Find where the given text appears and provide that cell's center as (x, y) coordinate. 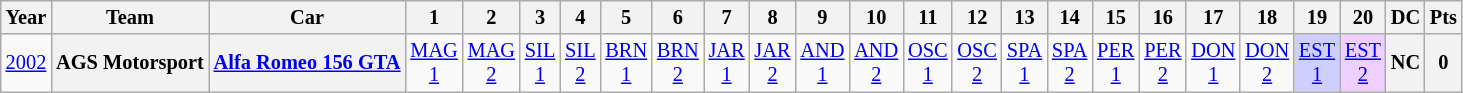
18 (1267, 17)
9 (822, 17)
1 (434, 17)
DON1 (1213, 63)
16 (1162, 17)
10 (876, 17)
BRN2 (678, 63)
EST1 (1317, 63)
17 (1213, 17)
13 (1024, 17)
EST2 (1363, 63)
Year (26, 17)
14 (1070, 17)
OSC2 (976, 63)
JAR1 (727, 63)
20 (1363, 17)
0 (1444, 63)
SPA2 (1070, 63)
SIL1 (540, 63)
SIL2 (580, 63)
DC (1406, 17)
11 (928, 17)
OSC1 (928, 63)
2 (492, 17)
6 (678, 17)
8 (773, 17)
NC (1406, 63)
3 (540, 17)
AND1 (822, 63)
PER2 (1162, 63)
7 (727, 17)
4 (580, 17)
MAG2 (492, 63)
SPA1 (1024, 63)
AGS Motorsport (130, 63)
JAR2 (773, 63)
5 (626, 17)
Pts (1444, 17)
19 (1317, 17)
PER1 (1116, 63)
Alfa Romeo 156 GTA (308, 63)
12 (976, 17)
Car (308, 17)
15 (1116, 17)
2002 (26, 63)
AND2 (876, 63)
BRN1 (626, 63)
MAG1 (434, 63)
DON2 (1267, 63)
Team (130, 17)
